Identify which cell holds the provided text, then report its (x, y) central coordinate. 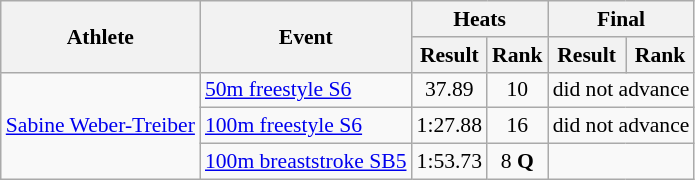
Athlete (100, 36)
1:27.88 (450, 126)
37.89 (450, 90)
Final (622, 19)
Heats (480, 19)
10 (518, 90)
Event (306, 36)
16 (518, 126)
8 Q (518, 162)
100m breaststroke SB5 (306, 162)
50m freestyle S6 (306, 90)
100m freestyle S6 (306, 126)
Sabine Weber-Treiber (100, 126)
1:53.73 (450, 162)
